Pinpoint the cell where the given text exists, returning its (x, y) midpoint coordinate. 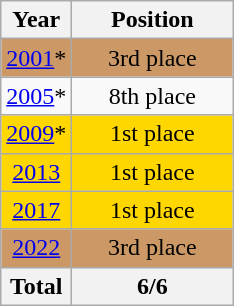
Year (36, 20)
Total (36, 286)
2013 (36, 172)
2017 (36, 210)
Position (152, 20)
6/6 (152, 286)
2009* (36, 134)
2022 (36, 248)
2005* (36, 96)
2001* (36, 58)
8th place (152, 96)
